Locate the cell with the specified text and output its (x, y) center coordinate. 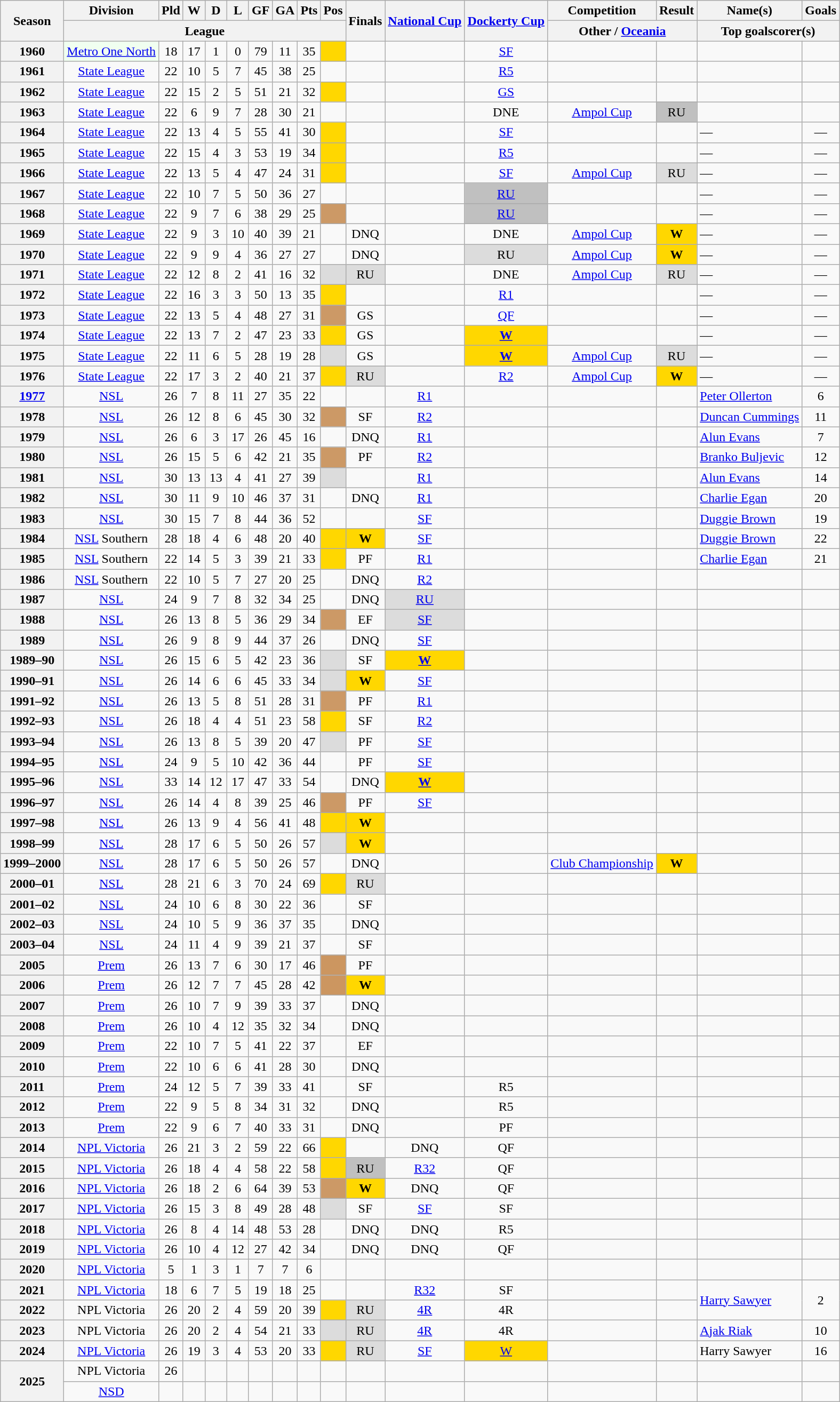
2020 (32, 1270)
Other / Oceania (622, 31)
League (205, 31)
1995–96 (32, 782)
49 (260, 1208)
1978 (32, 417)
1984 (32, 538)
D (215, 11)
2014 (32, 1148)
1989 (32, 640)
56 (260, 823)
Season (32, 21)
1999–2000 (32, 863)
Branko Buljevic (750, 457)
Peter Ollerton (750, 396)
GF (260, 11)
1990–91 (32, 681)
Name(s) (750, 11)
2019 (32, 1249)
2015 (32, 1168)
1996–97 (32, 802)
1979 (32, 437)
1967 (32, 193)
2000–01 (32, 883)
1991–92 (32, 701)
2011 (32, 1087)
1988 (32, 620)
1971 (32, 275)
1961 (32, 71)
Finals (365, 21)
2025 (32, 1381)
1965 (32, 153)
L (238, 11)
Dockerty Cup (506, 21)
2021 (32, 1290)
Top goalscorer(s) (768, 31)
2022 (32, 1310)
1976 (32, 376)
64 (260, 1188)
1973 (32, 315)
1998–99 (32, 843)
1989–90 (32, 660)
GA (285, 11)
1969 (32, 234)
1980 (32, 457)
1972 (32, 295)
1974 (32, 336)
NSD (111, 1391)
Duncan Cummings (750, 417)
Metro One North (111, 51)
2024 (32, 1351)
Pld (171, 11)
0 (238, 51)
1977 (32, 396)
2006 (32, 985)
National Cup (425, 21)
2009 (32, 1046)
1987 (32, 600)
2007 (32, 1006)
2016 (32, 1188)
Club Championship (602, 863)
2023 (32, 1331)
2012 (32, 1107)
2005 (32, 965)
Goals (821, 11)
1986 (32, 579)
1992–93 (32, 721)
Ajak Riak (750, 1331)
1993–94 (32, 742)
1997–98 (32, 823)
1975 (32, 356)
55 (260, 132)
69 (309, 883)
52 (309, 518)
Result (676, 11)
2001–02 (32, 904)
2002–03 (32, 925)
1985 (32, 559)
70 (260, 883)
1983 (32, 518)
1960 (32, 51)
2010 (32, 1066)
2003–04 (32, 945)
1964 (32, 132)
Pos (333, 11)
2017 (32, 1208)
Division (111, 11)
1970 (32, 254)
Pts (309, 11)
1966 (32, 173)
1981 (32, 477)
79 (260, 51)
1962 (32, 92)
2018 (32, 1229)
1982 (32, 498)
2008 (32, 1026)
66 (309, 1148)
1968 (32, 213)
Competition (602, 11)
1963 (32, 112)
2013 (32, 1127)
1994–95 (32, 762)
